Return (x, y) of the center of cell containing provided text 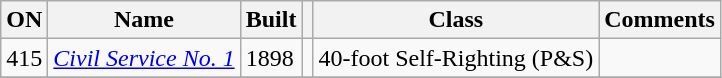
Comments (660, 20)
ON (24, 20)
Name (144, 20)
Civil Service No. 1 (144, 58)
Class (456, 20)
40-foot Self-Righting (P&S) (456, 58)
Built (271, 20)
415 (24, 58)
1898 (271, 58)
